Return the (X, Y) coordinate for the center point of the cell that contains the specified text.  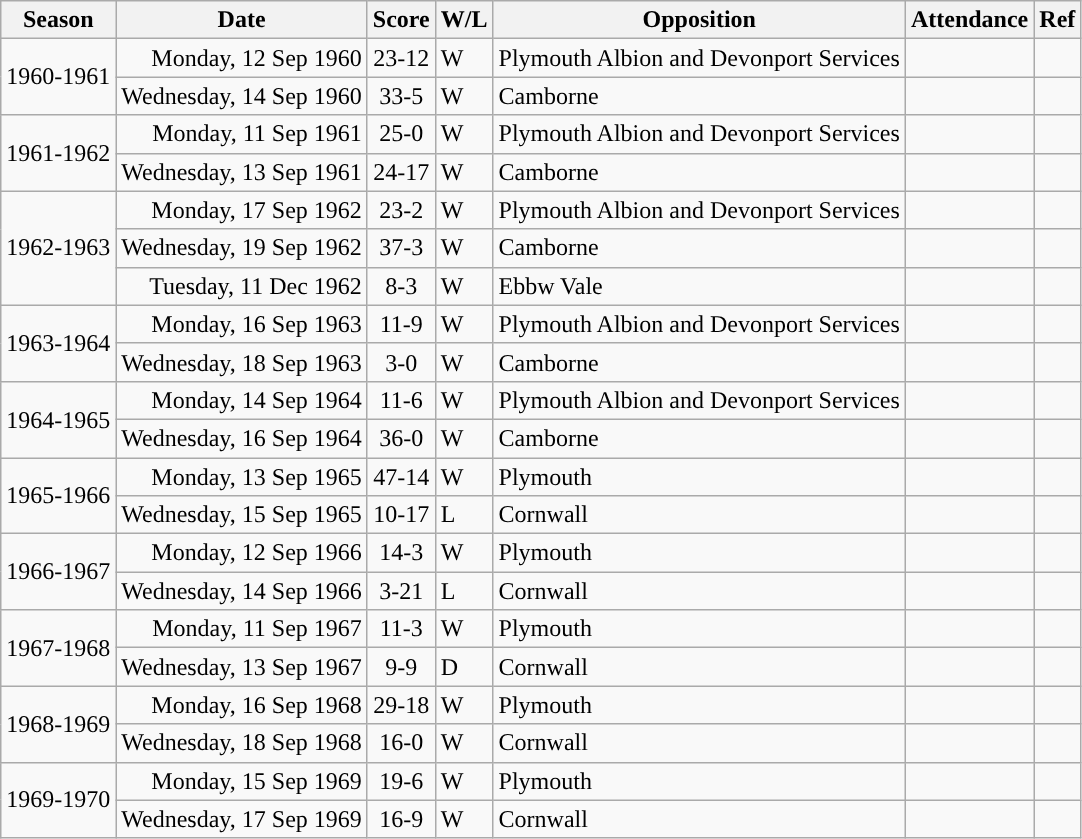
Ebbw Vale (699, 286)
47-14 (401, 477)
W/L (464, 20)
19-6 (401, 781)
Attendance (969, 20)
16-9 (401, 819)
1964-1965 (58, 419)
3-0 (401, 362)
Wednesday, 14 Sep 1966 (242, 591)
36-0 (401, 438)
11-9 (401, 324)
1968-1969 (58, 724)
14-3 (401, 553)
23-12 (401, 58)
1965-1966 (58, 496)
Season (58, 20)
Ref (1058, 20)
Wednesday, 17 Sep 1969 (242, 819)
23-2 (401, 210)
29-18 (401, 705)
Monday, 17 Sep 1962 (242, 210)
Monday, 16 Sep 1968 (242, 705)
Wednesday, 16 Sep 1964 (242, 438)
8-3 (401, 286)
Wednesday, 15 Sep 1965 (242, 515)
Date (242, 20)
25-0 (401, 134)
16-0 (401, 743)
11-6 (401, 400)
D (464, 667)
Wednesday, 18 Sep 1968 (242, 743)
1962-1963 (58, 248)
Monday, 16 Sep 1963 (242, 324)
Opposition (699, 20)
Wednesday, 13 Sep 1967 (242, 667)
Tuesday, 11 Dec 1962 (242, 286)
Monday, 12 Sep 1960 (242, 58)
33-5 (401, 96)
Wednesday, 14 Sep 1960 (242, 96)
3-21 (401, 591)
1963-1964 (58, 343)
9-9 (401, 667)
24-17 (401, 172)
Monday, 11 Sep 1967 (242, 629)
1969-1970 (58, 800)
10-17 (401, 515)
Monday, 15 Sep 1969 (242, 781)
Wednesday, 19 Sep 1962 (242, 248)
Monday, 13 Sep 1965 (242, 477)
Monday, 12 Sep 1966 (242, 553)
1966-1967 (58, 572)
Wednesday, 18 Sep 1963 (242, 362)
1960-1961 (58, 77)
1961-1962 (58, 153)
11-3 (401, 629)
Wednesday, 13 Sep 1961 (242, 172)
Score (401, 20)
37-3 (401, 248)
1967-1968 (58, 648)
Monday, 14 Sep 1964 (242, 400)
Monday, 11 Sep 1961 (242, 134)
